Output the [x, y] coordinate of the center of the cell containing the given text.  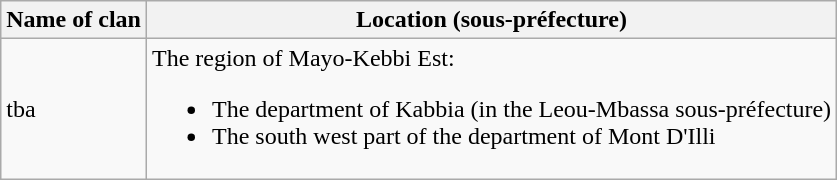
The region of Mayo-Kebbi Est:The department of Kabbia (in the Leou-Mbassa sous-préfecture)The south west part of the department of Mont D'Illi [491, 109]
Location (sous-préfecture) [491, 20]
Name of clan [74, 20]
tba [74, 109]
